Pinpoint the cell where the given text exists, returning its [X, Y] midpoint coordinate. 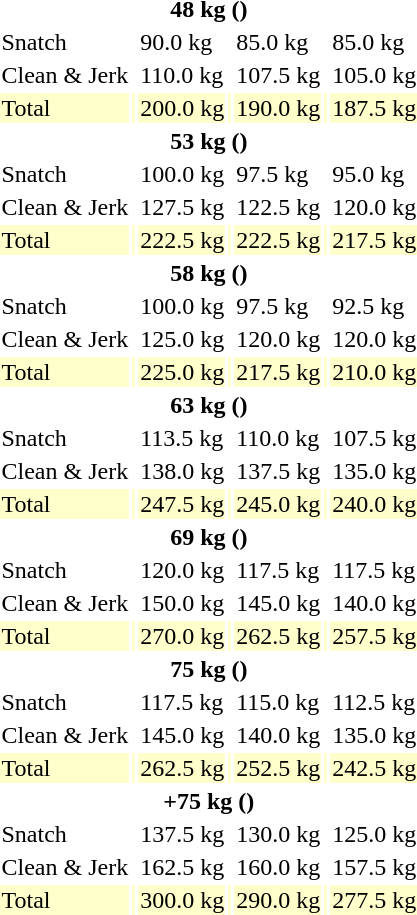
300.0 kg [182, 900]
162.5 kg [182, 867]
85.0 kg [278, 42]
160.0 kg [278, 867]
90.0 kg [182, 42]
115.0 kg [278, 702]
150.0 kg [182, 603]
247.5 kg [182, 504]
290.0 kg [278, 900]
125.0 kg [182, 339]
130.0 kg [278, 834]
138.0 kg [182, 471]
140.0 kg [278, 735]
190.0 kg [278, 108]
200.0 kg [182, 108]
127.5 kg [182, 207]
225.0 kg [182, 372]
245.0 kg [278, 504]
252.5 kg [278, 768]
122.5 kg [278, 207]
107.5 kg [278, 75]
113.5 kg [182, 438]
270.0 kg [182, 636]
217.5 kg [278, 372]
